Scan for the cell matching the given text and deliver its [X, Y] coordinate at center. 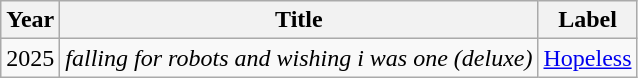
Label [588, 20]
2025 [30, 58]
Hopeless [588, 58]
Year [30, 20]
falling for robots and wishing i was one (deluxe) [299, 58]
Title [299, 20]
